Detect which cell encompasses the target text, then output its [x, y] center coordinate. 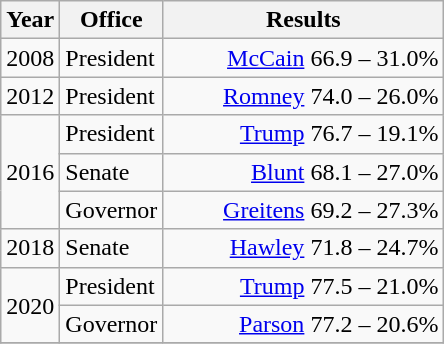
2018 [30, 248]
2016 [30, 172]
2012 [30, 96]
Blunt 68.1 – 27.0% [304, 172]
Hawley 71.8 – 24.7% [304, 248]
McCain 66.9 – 31.0% [304, 58]
Office [112, 20]
Trump 77.5 – 21.0% [304, 286]
Year [30, 20]
Parson 77.2 – 20.6% [304, 324]
2008 [30, 58]
Greitens 69.2 – 27.3% [304, 210]
Trump 76.7 – 19.1% [304, 134]
Results [304, 20]
2020 [30, 305]
Romney 74.0 – 26.0% [304, 96]
